Detect which cell encompasses the target text, then output its [x, y] center coordinate. 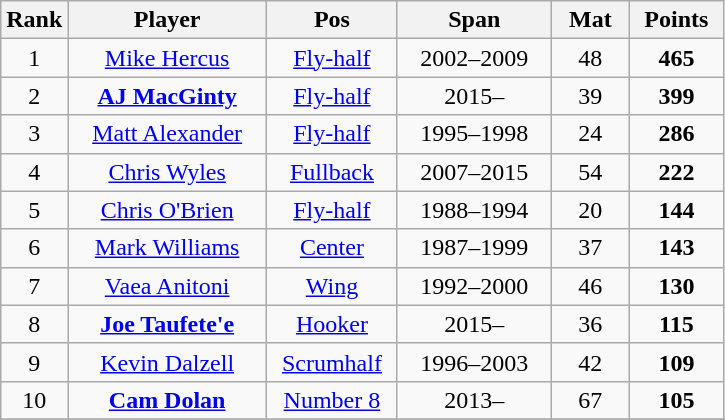
Mark Williams [168, 248]
Chris O'Brien [168, 210]
Cam Dolan [168, 400]
Scrumhalf [332, 362]
67 [590, 400]
Mike Hercus [168, 58]
1992–2000 [474, 286]
Mat [590, 20]
115 [677, 324]
143 [677, 248]
Center [332, 248]
20 [590, 210]
39 [590, 96]
2 [34, 96]
1 [34, 58]
105 [677, 400]
1996–2003 [474, 362]
4 [34, 172]
6 [34, 248]
7 [34, 286]
399 [677, 96]
1987–1999 [474, 248]
24 [590, 134]
37 [590, 248]
Chris Wyles [168, 172]
2002–2009 [474, 58]
Points [677, 20]
Fullback [332, 172]
Hooker [332, 324]
Number 8 [332, 400]
46 [590, 286]
222 [677, 172]
36 [590, 324]
2013– [474, 400]
Player [168, 20]
109 [677, 362]
Joe Taufete'e [168, 324]
1988–1994 [474, 210]
Pos [332, 20]
Span [474, 20]
286 [677, 134]
130 [677, 286]
54 [590, 172]
8 [34, 324]
Kevin Dalzell [168, 362]
9 [34, 362]
Wing [332, 286]
AJ MacGinty [168, 96]
1995–1998 [474, 134]
10 [34, 400]
3 [34, 134]
Rank [34, 20]
2007–2015 [474, 172]
5 [34, 210]
Vaea Anitoni [168, 286]
42 [590, 362]
465 [677, 58]
Matt Alexander [168, 134]
144 [677, 210]
48 [590, 58]
